Identify which cell holds the provided text, then report its (X, Y) central coordinate. 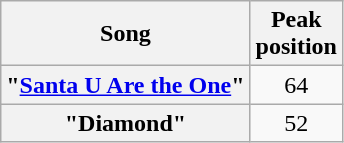
64 (296, 85)
Peakposition (296, 34)
"Diamond" (126, 123)
"Santa U Are the One" (126, 85)
52 (296, 123)
Song (126, 34)
